Determine the (X, Y) coordinate at the center of the cell enclosing the given text.  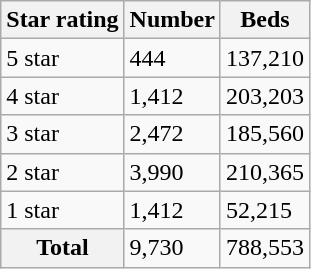
Beds (264, 20)
Number (172, 20)
4 star (62, 96)
444 (172, 58)
Total (62, 248)
137,210 (264, 58)
9,730 (172, 248)
3,990 (172, 172)
52,215 (264, 210)
3 star (62, 134)
203,203 (264, 96)
788,553 (264, 248)
Star rating (62, 20)
2 star (62, 172)
2,472 (172, 134)
5 star (62, 58)
1 star (62, 210)
210,365 (264, 172)
185,560 (264, 134)
